Locate the cell with the specified text and output its (x, y) center coordinate. 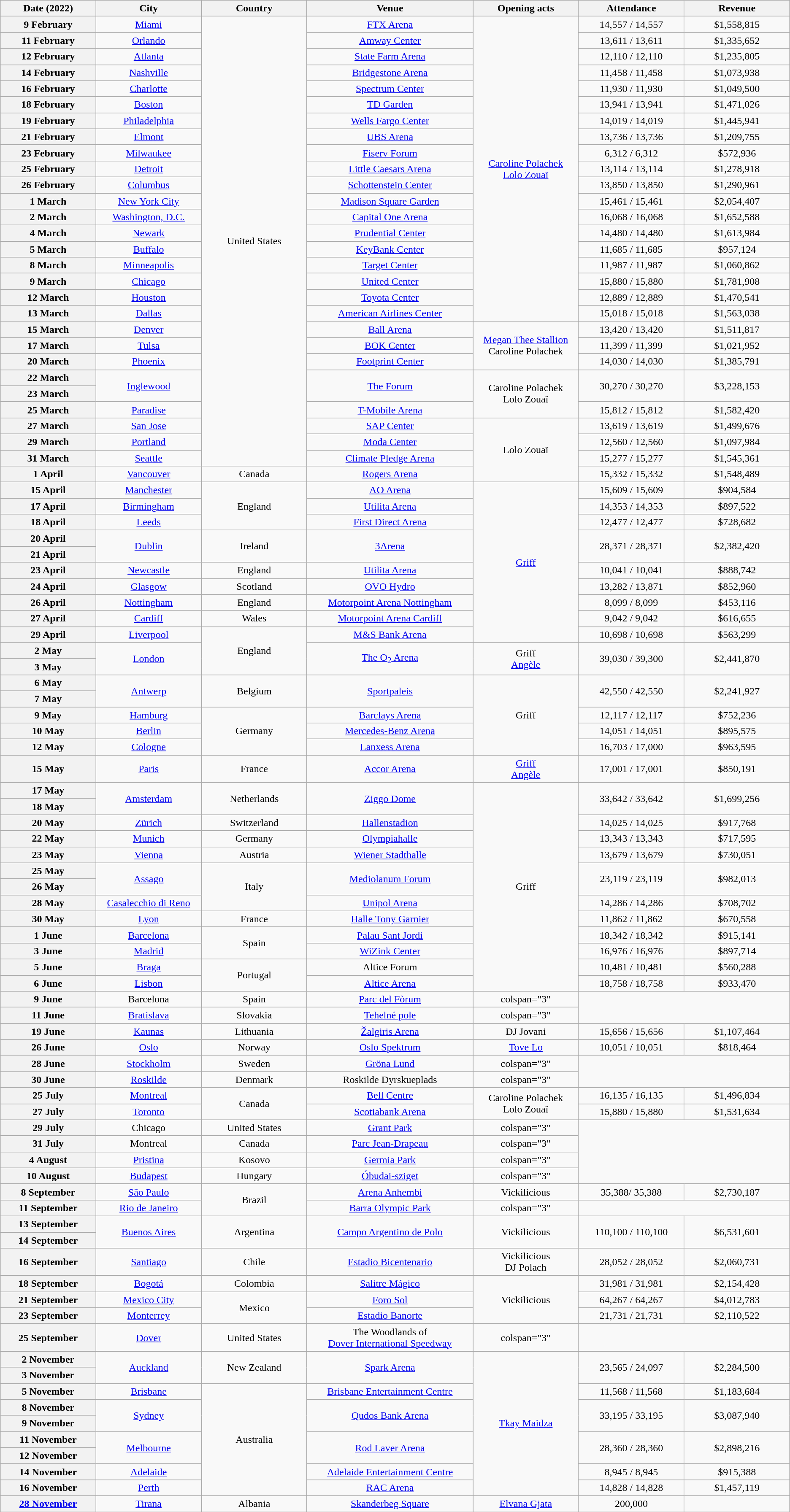
Brazil (254, 1200)
$1,582,420 (737, 410)
Denver (149, 329)
Slovakia (254, 1015)
14,019 / 14,019 (631, 121)
20 March (48, 362)
Hungary (254, 1176)
Ziggo Dome (390, 799)
Lolo Zouaï (526, 450)
$670,558 (737, 919)
14 September (48, 1240)
Miami (149, 24)
Inglewood (149, 386)
$3,228,153 (737, 386)
Wells Fargo Center (390, 121)
Sportpaleis (390, 691)
3 November (48, 1375)
10,041 / 10,041 (631, 570)
San Jose (149, 426)
Roskilde Dyrskueplads (390, 1080)
$917,768 (737, 823)
Lisbon (149, 983)
Venue (390, 8)
12 November (48, 1455)
Unipol Arena (390, 903)
23 September (48, 1316)
$560,288 (737, 967)
$1,073,938 (737, 73)
Parc Jean-Drapeau (390, 1144)
$1,021,952 (737, 346)
$1,445,941 (737, 121)
7 May (48, 699)
American Airlines Center (390, 313)
Lithuania (254, 1031)
Qudos Bank Arena (390, 1415)
Tirana (149, 1504)
25 September (48, 1337)
8 March (48, 265)
11,685 / 11,685 (631, 249)
Dallas (149, 313)
Switzerland (254, 823)
$2,110,522 (737, 1316)
$818,464 (737, 1048)
29 July (48, 1128)
11,399 / 11,399 (631, 346)
16 November (48, 1488)
15,277 / 15,277 (631, 458)
11 September (48, 1208)
Minneapolis (149, 265)
$6,531,601 (737, 1232)
Antwerp (149, 691)
3Arena (390, 546)
$2,284,500 (737, 1367)
$963,595 (737, 747)
Amway Center (390, 40)
19 June (48, 1031)
14,480 / 14,480 (631, 233)
Perth (149, 1488)
6 May (48, 683)
BOK Center (390, 346)
64,267 / 64,267 (631, 1300)
13,114 / 13,114 (631, 169)
9,042 / 9,042 (631, 618)
T-Mobile Arena (390, 410)
13,736 / 13,736 (631, 137)
$3,087,940 (737, 1415)
City (149, 8)
33,642 / 33,642 (631, 799)
Melbourne (149, 1447)
9 November (48, 1423)
11,458 / 11,458 (631, 73)
Wiener Stadthalle (390, 855)
28,360 / 28,360 (631, 1447)
Leeds (149, 522)
4 March (48, 233)
Germia Park (390, 1160)
13,941 / 13,941 (631, 105)
1 March (48, 201)
Amsterdam (149, 799)
SAP Center (390, 426)
Elvana Gjata (526, 1504)
14,828 / 14,828 (631, 1488)
Palau Sant Jordi (390, 935)
São Paulo (149, 1192)
2 March (48, 217)
KeyBank Center (390, 249)
$1,060,862 (737, 265)
Gröna Lund (390, 1064)
OVO Hydro (390, 586)
17,001 / 17,001 (631, 769)
$1,209,755 (737, 137)
Albania (254, 1504)
$2,898,216 (737, 1447)
Accor Arena (390, 769)
$1,499,676 (737, 426)
London (149, 659)
16,976 / 16,976 (631, 951)
Dover (149, 1337)
Toyota Center (390, 297)
Paris (149, 769)
Roskilde (149, 1080)
Motorpoint Arena Cardiff (390, 618)
Buffalo (149, 249)
12,110 / 12,110 (631, 57)
Scotland (254, 586)
15,656 / 15,656 (631, 1031)
Mercedes-Benz Arena (390, 731)
Oslo Spektrum (390, 1048)
Climate Pledge Arena (390, 458)
UBS Arena (390, 137)
$1,496,834 (737, 1096)
$895,575 (737, 731)
14,051 / 14,051 (631, 731)
9 March (48, 281)
9 June (48, 999)
Belgium (254, 691)
6,312 / 6,312 (631, 153)
4 August (48, 1160)
26 May (48, 887)
30 May (48, 919)
18 September (48, 1284)
Mexico City (149, 1300)
$2,441,870 (737, 659)
Rio de Janeiro (149, 1208)
14,030 / 14,030 (631, 362)
Spectrum Center (390, 89)
Žalgiris Arena (390, 1031)
16,703 / 17,000 (631, 747)
Chile (254, 1262)
Sweden (254, 1064)
$752,236 (737, 715)
The O2 Arena (390, 659)
Cologne (149, 747)
Bell Centre (390, 1096)
Auckland (149, 1367)
Munich (149, 839)
Rod Laver Arena (390, 1447)
Schottenstein Center (390, 185)
Casalecchio di Reno (149, 903)
8,099 / 8,099 (631, 602)
Argentina (254, 1232)
26 April (48, 602)
$897,522 (737, 506)
33,195 / 33,195 (631, 1415)
$1,335,652 (737, 40)
15,609 / 15,609 (631, 490)
31,981 / 31,981 (631, 1284)
Hallenstadion (390, 823)
20 April (48, 538)
Tehelné pole (390, 1015)
Barra Olympic Park (390, 1208)
11,862 / 11,862 (631, 919)
Glasgow (149, 586)
25 February (48, 169)
$563,299 (737, 634)
Monterrey (149, 1316)
12 May (48, 747)
27 April (48, 618)
12,889 / 12,889 (631, 297)
$1,563,038 (737, 313)
Madison Square Garden (390, 201)
Prudential Center (390, 233)
12 February (48, 57)
Barclays Arena (390, 715)
Bridgestone Arena (390, 73)
$1,385,791 (737, 362)
13 March (48, 313)
13,619 / 13,619 (631, 426)
18 February (48, 105)
21 April (48, 554)
Tove Lo (526, 1048)
New Zealand (254, 1367)
25 July (48, 1096)
Atlanta (149, 57)
Tulsa (149, 346)
15,461 / 15,461 (631, 201)
$1,470,541 (737, 297)
Scotiabank Arena (390, 1112)
$2,054,407 (737, 201)
1 April (48, 474)
15 May (48, 769)
Columbus (149, 185)
Rogers Arena (390, 474)
Arena Anhembi (390, 1192)
WiZink Center (390, 951)
Vienna (149, 855)
11 November (48, 1439)
$904,584 (737, 490)
Charlotte (149, 89)
30 June (48, 1080)
Netherlands (254, 799)
Newark (149, 233)
$1,457,119 (737, 1488)
11 February (48, 40)
Santiago (149, 1262)
9 May (48, 715)
TD Garden (390, 105)
Spark Arena (390, 1367)
$2,060,731 (737, 1262)
9 February (48, 24)
Dublin (149, 546)
Footprint Center (390, 362)
Toronto (149, 1112)
Braga (149, 967)
Berlin (149, 731)
110,100 / 110,100 (631, 1232)
$1,183,684 (737, 1391)
Brisbane (149, 1391)
Houston (149, 297)
$717,595 (737, 839)
Assago (149, 879)
DJ Jovani (526, 1031)
17 April (48, 506)
13,343 / 13,343 (631, 839)
13,679 / 13,679 (631, 855)
Nottingham (149, 602)
$1,471,026 (737, 105)
Wales (254, 618)
Phoenix (149, 362)
RAC Arena (390, 1488)
Campo Argentino de Polo (390, 1232)
10,051 / 10,051 (631, 1048)
Portugal (254, 975)
Bratislava (149, 1015)
Olympiahalle (390, 839)
2 November (48, 1359)
Motorpoint Arena Nottingham (390, 602)
21,731 / 21,731 (631, 1316)
10,481 / 10,481 (631, 967)
Estadio Banorte (390, 1316)
29 March (48, 442)
Mexico (254, 1308)
28 November (48, 1504)
22 March (48, 378)
35,388/ 35,388 (631, 1192)
Little Caesars Arena (390, 169)
$1,699,256 (737, 799)
$915,141 (737, 935)
39,030 / 39,300 (631, 659)
23 March (48, 394)
Óbudai-sziget (390, 1176)
The Forum (390, 386)
Parc del Fòrum (390, 999)
16,068 / 16,068 (631, 217)
14,025 / 14,025 (631, 823)
11 June (48, 1015)
10,698 / 10,698 (631, 634)
$933,470 (737, 983)
Sydney (149, 1415)
12,560 / 12,560 (631, 442)
3 June (48, 951)
Hamburg (149, 715)
Attendance (631, 8)
15,018 / 15,018 (631, 313)
$1,097,984 (737, 442)
28,052 / 28,052 (631, 1262)
13,282 / 13,871 (631, 586)
29 April (48, 634)
Halle Tony Garnier (390, 919)
Estadio Bicentenario (390, 1262)
Opening acts (526, 8)
$2,730,187 (737, 1192)
18,758 / 18,758 (631, 983)
Birmingham (149, 506)
Grant Park (390, 1128)
New York City (149, 201)
8 September (48, 1192)
Australia (254, 1439)
42,550 / 42,550 (631, 691)
$1,235,805 (737, 57)
18 April (48, 522)
Ireland (254, 546)
$850,191 (737, 769)
2 May (48, 651)
Foro Sol (390, 1300)
Seattle (149, 458)
23 April (48, 570)
Kaunas (149, 1031)
13 September (48, 1224)
$1,049,500 (737, 89)
8 November (48, 1407)
12 March (48, 297)
Elmont (149, 137)
Manchester (149, 490)
Philadelphia (149, 121)
5 March (48, 249)
Lanxess Arena (390, 747)
Altice Arena (390, 983)
$2,154,428 (737, 1284)
Stockholm (149, 1064)
Capital One Arena (390, 217)
20 May (48, 823)
Ball Arena (390, 329)
28 June (48, 1064)
$2,382,420 (737, 546)
$453,116 (737, 602)
United Center (390, 281)
First Direct Arena (390, 522)
Lyon (149, 919)
$897,714 (737, 951)
Italy (254, 887)
12,477 / 12,477 (631, 522)
28,371 / 28,371 (631, 546)
$616,655 (737, 618)
Newcastle (149, 570)
Brisbane Entertainment Centre (390, 1391)
Milwaukee (149, 153)
Madrid (149, 951)
28 May (48, 903)
$2,241,927 (737, 691)
Orlando (149, 40)
3 May (48, 667)
10 May (48, 731)
Colombia (254, 1284)
15 March (48, 329)
Adelaide (149, 1471)
$1,652,588 (737, 217)
24 April (48, 586)
$1,548,489 (737, 474)
Denmark (254, 1080)
Altice Forum (390, 967)
Date (2022) (48, 8)
18 May (48, 807)
14,286 / 14,286 (631, 903)
19 February (48, 121)
11,568 / 11,568 (631, 1391)
15 April (48, 490)
27 July (48, 1112)
Skanderbeg Square (390, 1504)
Mediolanum Forum (390, 879)
16 February (48, 89)
$572,936 (737, 153)
26 February (48, 185)
22 May (48, 839)
$915,388 (737, 1471)
The Woodlands ofDover International Speedway (390, 1337)
11,930 / 11,930 (631, 89)
Boston (149, 105)
Portland (149, 442)
$730,051 (737, 855)
Kosovo (254, 1160)
Liverpool (149, 634)
13,850 / 13,850 (631, 185)
Fiserv Forum (390, 153)
25 May (48, 871)
$728,682 (737, 522)
Moda Center (390, 442)
$1,107,464 (737, 1031)
$982,013 (737, 879)
Washington, D.C. (149, 217)
25 March (48, 410)
$4,012,783 (737, 1300)
AO Arena (390, 490)
16 September (48, 1262)
6 June (48, 983)
$888,742 (737, 570)
Country (254, 8)
30,270 / 30,270 (631, 386)
10 August (48, 1176)
$1,613,984 (737, 233)
Vancouver (149, 474)
Pristina (149, 1160)
Bogotá (149, 1284)
$1,545,361 (737, 458)
$1,278,918 (737, 169)
31 March (48, 458)
13,611 / 13,611 (631, 40)
27 March (48, 426)
31 July (48, 1144)
13,420 / 13,420 (631, 329)
21 February (48, 137)
23 May (48, 855)
Adelaide Entertainment Centre (390, 1471)
21 September (48, 1300)
Austria (254, 855)
Oslo (149, 1048)
$1,781,908 (737, 281)
23 February (48, 153)
14,557 / 14,557 (631, 24)
Tkay Maidza (526, 1423)
5 June (48, 967)
Megan Thee StallionCaroline Polachek (526, 346)
14 November (48, 1471)
Budapest (149, 1176)
17 May (48, 791)
Buenos Aires (149, 1232)
23,119 / 23,119 (631, 879)
$1,531,634 (737, 1112)
18,342 / 18,342 (631, 935)
Detroit (149, 169)
Cardiff (149, 618)
23,565 / 24,097 (631, 1367)
14 February (48, 73)
$1,558,815 (737, 24)
26 June (48, 1048)
200,000 (631, 1504)
Nashville (149, 73)
Zürich (149, 823)
1 June (48, 935)
M&S Bank Arena (390, 634)
$852,960 (737, 586)
$708,702 (737, 903)
17 March (48, 346)
5 November (48, 1391)
16,135 / 16,135 (631, 1096)
12,117 / 12,117 (631, 715)
14,353 / 14,353 (631, 506)
15,812 / 15,812 (631, 410)
$1,511,817 (737, 329)
8,945 / 8,945 (631, 1471)
$1,290,961 (737, 185)
Salitre Mágico (390, 1284)
Norway (254, 1048)
Target Center (390, 265)
11,987 / 11,987 (631, 265)
Paradise (149, 410)
Vickilicious DJ Polach (526, 1262)
$957,124 (737, 249)
FTX Arena (390, 24)
15,332 / 15,332 (631, 474)
State Farm Arena (390, 57)
Revenue (737, 8)
